From the cell containing the given text, extract its center point as (X, Y) coordinate. 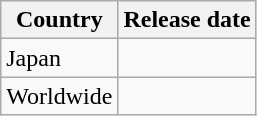
Country (60, 20)
Worldwide (60, 96)
Release date (187, 20)
Japan (60, 58)
